Detect which cell encompasses the target text, then output its [X, Y] center coordinate. 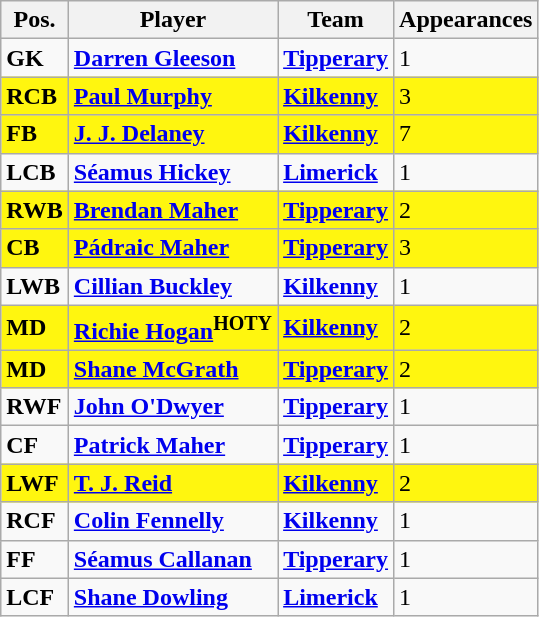
Player [172, 20]
Darren Gleeson [172, 58]
LCB [35, 172]
FF [35, 559]
LCF [35, 597]
Shane McGrath [172, 369]
RCB [35, 96]
LWF [35, 483]
Séamus Callanan [172, 559]
Team [336, 20]
RWF [35, 407]
Paul Murphy [172, 96]
Colin Fennelly [172, 521]
Pos. [35, 20]
RWB [35, 210]
7 [466, 134]
Pádraic Maher [172, 248]
Cillian Buckley [172, 286]
GK [35, 58]
CB [35, 248]
Séamus Hickey [172, 172]
Richie HoganHOTY [172, 328]
LWB [35, 286]
RCF [35, 521]
FB [35, 134]
CF [35, 445]
Appearances [466, 20]
Brendan Maher [172, 210]
Patrick Maher [172, 445]
T. J. Reid [172, 483]
John O'Dwyer [172, 407]
Shane Dowling [172, 597]
J. J. Delaney [172, 134]
